Extract the [x, y] coordinate from the center of the cell holding the provided text.  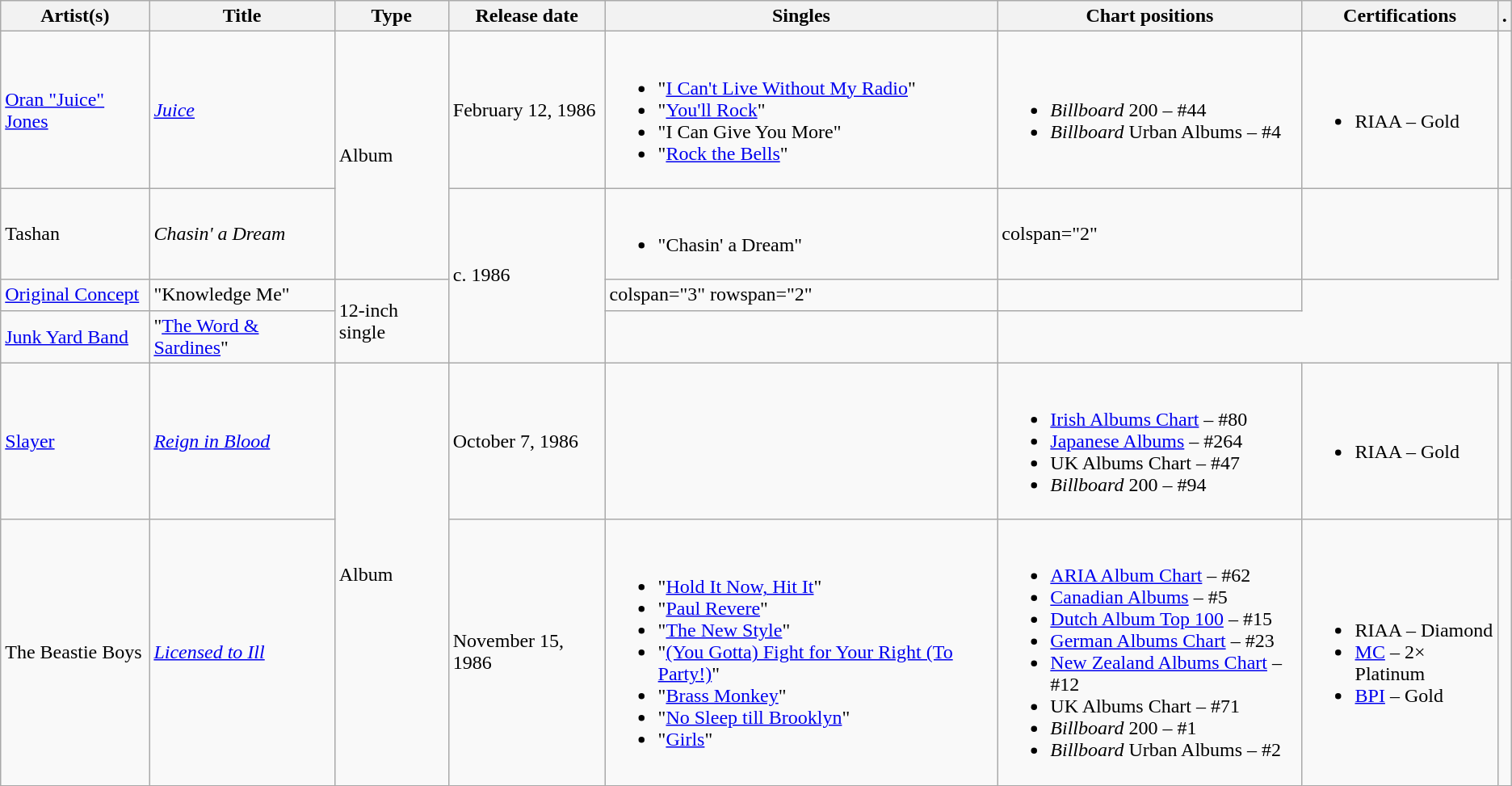
November 15, 1986 [527, 653]
Chasin' a Dream [242, 234]
Reign in Blood [242, 441]
Billboard 200 – #44Billboard Urban Albums – #4 [1150, 110]
12-inch single [391, 322]
colspan="3" rowspan="2" [801, 295]
"Chasin' a Dream" [801, 234]
Irish Albums Chart – #80Japanese Albums – #264UK Albums Chart – #47Billboard 200 – #94 [1150, 441]
"I Can't Live Without My Radio""You'll Rock""I Can Give You More""Rock the Bells" [801, 110]
Artist(s) [75, 16]
The Beastie Boys [75, 653]
"Hold It Now, Hit It""Paul Revere""The New Style""(You Gotta) Fight for Your Right (To Party!)""Brass Monkey""No Sleep till Brooklyn""Girls" [801, 653]
Release date [527, 16]
"The Word & Sardines" [242, 336]
Tashan [75, 234]
Junk Yard Band [75, 336]
"Knowledge Me" [242, 295]
. [1504, 16]
RIAA – DiamondMC – 2× PlatinumBPI – Gold [1400, 653]
Type [391, 16]
Original Concept [75, 295]
Title [242, 16]
Certifications [1400, 16]
Licensed to Ill [242, 653]
Chart positions [1150, 16]
c. 1986 [527, 275]
Juice [242, 110]
Singles [801, 16]
February 12, 1986 [527, 110]
colspan="2" [1150, 234]
Oran "Juice" Jones [75, 110]
Slayer [75, 441]
October 7, 1986 [527, 441]
